Output the (x, y) coordinate of the center of the cell containing the given text.  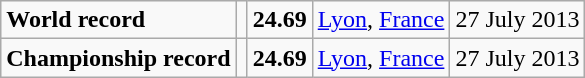
World record (118, 20)
Championship record (118, 58)
